Return (x, y) of the center of cell containing provided text 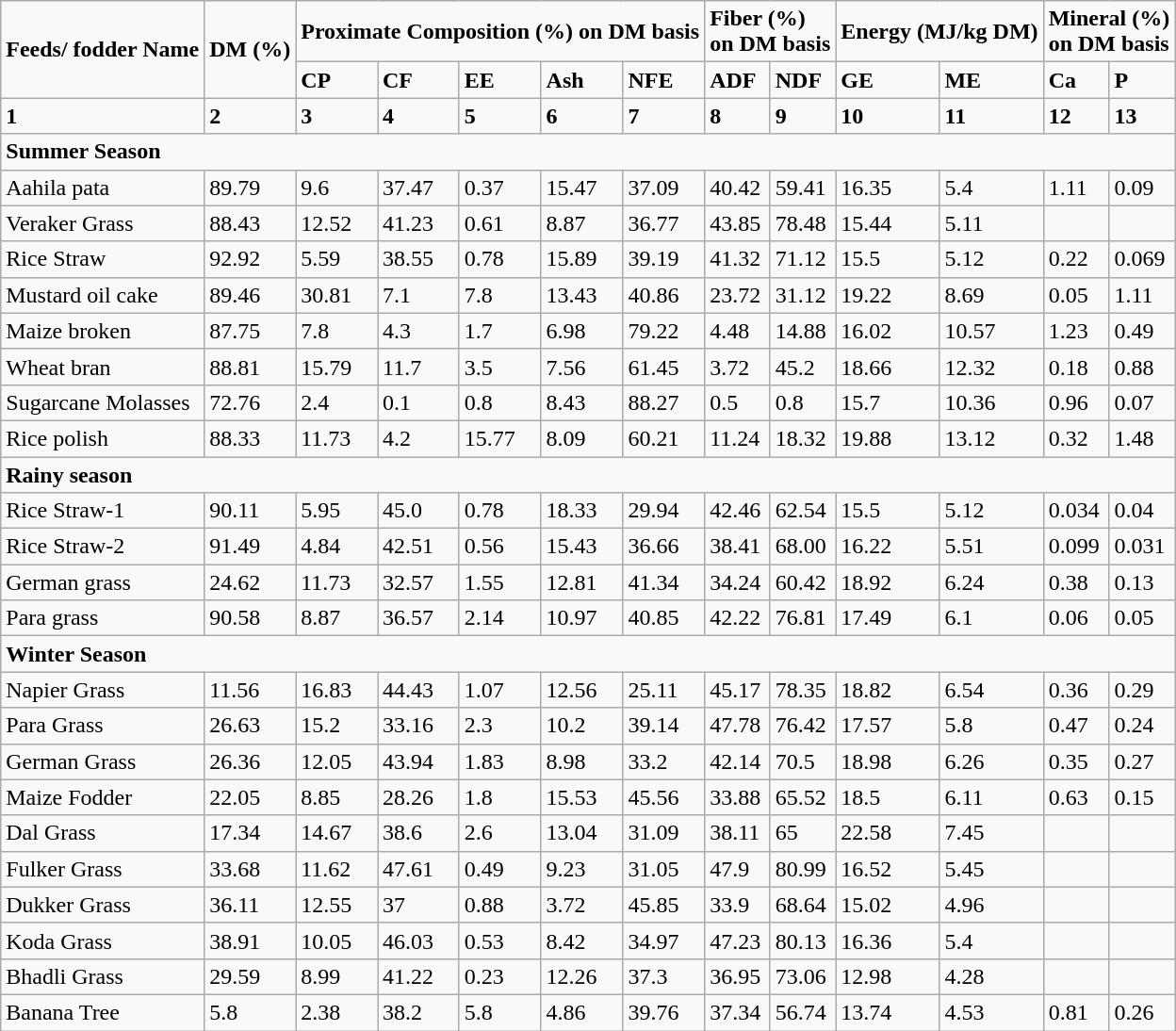
16.36 (888, 941)
15.44 (888, 223)
88.33 (251, 438)
18.32 (803, 438)
1 (103, 116)
7 (663, 116)
4 (418, 116)
88.81 (251, 367)
8.98 (582, 761)
12.32 (991, 367)
13 (1142, 116)
Napier Grass (103, 690)
12.52 (337, 223)
15.79 (337, 367)
31.09 (663, 833)
10.97 (582, 618)
72.76 (251, 402)
0.18 (1076, 367)
89.46 (251, 295)
88.27 (663, 402)
80.99 (803, 869)
37.34 (738, 1012)
89.79 (251, 188)
12.26 (582, 976)
16.52 (888, 869)
80.13 (803, 941)
0.06 (1076, 618)
59.41 (803, 188)
14.67 (337, 833)
46.03 (418, 941)
1.8 (499, 797)
13.43 (582, 295)
71.12 (803, 259)
EE (499, 80)
39.19 (663, 259)
60.21 (663, 438)
36.95 (738, 976)
39.14 (663, 726)
33.88 (738, 797)
65 (803, 833)
2.4 (337, 402)
8.69 (991, 295)
0.53 (499, 941)
0.13 (1142, 582)
47.78 (738, 726)
78.48 (803, 223)
16.83 (337, 690)
92.92 (251, 259)
11.62 (337, 869)
German grass (103, 582)
Para grass (103, 618)
45.85 (663, 905)
4.53 (991, 1012)
7.45 (991, 833)
Koda Grass (103, 941)
65.52 (803, 797)
12.81 (582, 582)
11 (991, 116)
29.59 (251, 976)
Summer Season (588, 152)
Sugarcane Molasses (103, 402)
23.72 (738, 295)
34.97 (663, 941)
12 (1076, 116)
7.56 (582, 367)
88.43 (251, 223)
45.2 (803, 367)
43.94 (418, 761)
37.3 (663, 976)
40.42 (738, 188)
5.11 (991, 223)
10 (888, 116)
2.14 (499, 618)
Energy (MJ/kg DM) (939, 32)
38.55 (418, 259)
47.9 (738, 869)
29.94 (663, 511)
0.24 (1142, 726)
5.59 (337, 259)
4.86 (582, 1012)
Winter Season (588, 654)
16.35 (888, 188)
56.74 (803, 1012)
42.46 (738, 511)
68.00 (803, 547)
42.51 (418, 547)
8.09 (582, 438)
Rice Straw (103, 259)
ADF (738, 80)
Aahila pata (103, 188)
0.29 (1142, 690)
8 (738, 116)
P (1142, 80)
6.11 (991, 797)
16.22 (888, 547)
6.98 (582, 331)
36.77 (663, 223)
18.33 (582, 511)
9.6 (337, 188)
33.2 (663, 761)
36.57 (418, 618)
DM (%) (251, 49)
33.9 (738, 905)
0.5 (738, 402)
15.7 (888, 402)
47.61 (418, 869)
Rice Straw-2 (103, 547)
91.49 (251, 547)
5.95 (337, 511)
9.23 (582, 869)
2.38 (337, 1012)
19.88 (888, 438)
2 (251, 116)
6 (582, 116)
0.1 (418, 402)
CP (337, 80)
0.36 (1076, 690)
44.43 (418, 690)
18.98 (888, 761)
12.98 (888, 976)
79.22 (663, 331)
Mineral (%)on DM basis (1109, 32)
45.17 (738, 690)
28.26 (418, 797)
17.49 (888, 618)
40.86 (663, 295)
CF (418, 80)
38.11 (738, 833)
1.7 (499, 331)
33.16 (418, 726)
70.5 (803, 761)
76.42 (803, 726)
0.96 (1076, 402)
90.11 (251, 511)
3.5 (499, 367)
7.1 (418, 295)
87.75 (251, 331)
18.66 (888, 367)
24.62 (251, 582)
37.09 (663, 188)
6.1 (991, 618)
0.38 (1076, 582)
11.56 (251, 690)
8.43 (582, 402)
45.0 (418, 511)
0.26 (1142, 1012)
38.6 (418, 833)
37.47 (418, 188)
Feeds/ fodder Name (103, 49)
34.24 (738, 582)
4.28 (991, 976)
0.27 (1142, 761)
0.099 (1076, 547)
4.84 (337, 547)
17.57 (888, 726)
10.05 (337, 941)
0.81 (1076, 1012)
11.7 (418, 367)
19.22 (888, 295)
15.47 (582, 188)
Dal Grass (103, 833)
13.12 (991, 438)
62.54 (803, 511)
31.05 (663, 869)
8.42 (582, 941)
2.6 (499, 833)
5.45 (991, 869)
18.5 (888, 797)
0.04 (1142, 511)
18.92 (888, 582)
Fulker Grass (103, 869)
Veraker Grass (103, 223)
68.64 (803, 905)
10.36 (991, 402)
13.04 (582, 833)
NDF (803, 80)
26.36 (251, 761)
10.2 (582, 726)
0.09 (1142, 188)
4.96 (991, 905)
45.56 (663, 797)
0.37 (499, 188)
5.51 (991, 547)
47.23 (738, 941)
4.3 (418, 331)
0.56 (499, 547)
GE (888, 80)
2.3 (499, 726)
36.66 (663, 547)
Fiber (%)on DM basis (771, 32)
8.99 (337, 976)
11.24 (738, 438)
6.24 (991, 582)
0.47 (1076, 726)
9 (803, 116)
26.63 (251, 726)
15.89 (582, 259)
15.02 (888, 905)
15.77 (499, 438)
41.34 (663, 582)
Bhadli Grass (103, 976)
6.54 (991, 690)
12.56 (582, 690)
Wheat bran (103, 367)
73.06 (803, 976)
3 (337, 116)
Maize Fodder (103, 797)
Banana Tree (103, 1012)
1.83 (499, 761)
0.031 (1142, 547)
22.58 (888, 833)
90.58 (251, 618)
42.22 (738, 618)
Para Grass (103, 726)
32.57 (418, 582)
0.35 (1076, 761)
Mustard oil cake (103, 295)
15.53 (582, 797)
17.34 (251, 833)
22.05 (251, 797)
60.42 (803, 582)
15.2 (337, 726)
12.55 (337, 905)
25.11 (663, 690)
1.48 (1142, 438)
78.35 (803, 690)
German Grass (103, 761)
Maize broken (103, 331)
30.81 (337, 295)
Ash (582, 80)
41.22 (418, 976)
61.45 (663, 367)
18.82 (888, 690)
0.07 (1142, 402)
0.61 (499, 223)
76.81 (803, 618)
41.32 (738, 259)
1.23 (1076, 331)
0.034 (1076, 511)
6.26 (991, 761)
Dukker Grass (103, 905)
8.85 (337, 797)
Ca (1076, 80)
NFE (663, 80)
13.74 (888, 1012)
33.68 (251, 869)
0.63 (1076, 797)
4.2 (418, 438)
0.23 (499, 976)
41.23 (418, 223)
42.14 (738, 761)
31.12 (803, 295)
40.85 (663, 618)
14.88 (803, 331)
39.76 (663, 1012)
Rice polish (103, 438)
0.32 (1076, 438)
0.22 (1076, 259)
38.91 (251, 941)
0.069 (1142, 259)
10.57 (991, 331)
36.11 (251, 905)
15.43 (582, 547)
1.55 (499, 582)
37 (418, 905)
Rainy season (588, 474)
0.15 (1142, 797)
Rice Straw-1 (103, 511)
4.48 (738, 331)
38.41 (738, 547)
43.85 (738, 223)
1.07 (499, 690)
ME (991, 80)
38.2 (418, 1012)
16.02 (888, 331)
5 (499, 116)
12.05 (337, 761)
Proximate Composition (%) on DM basis (500, 32)
